For the text-containing cell, return its midpoint in [x, y] coordinate format. 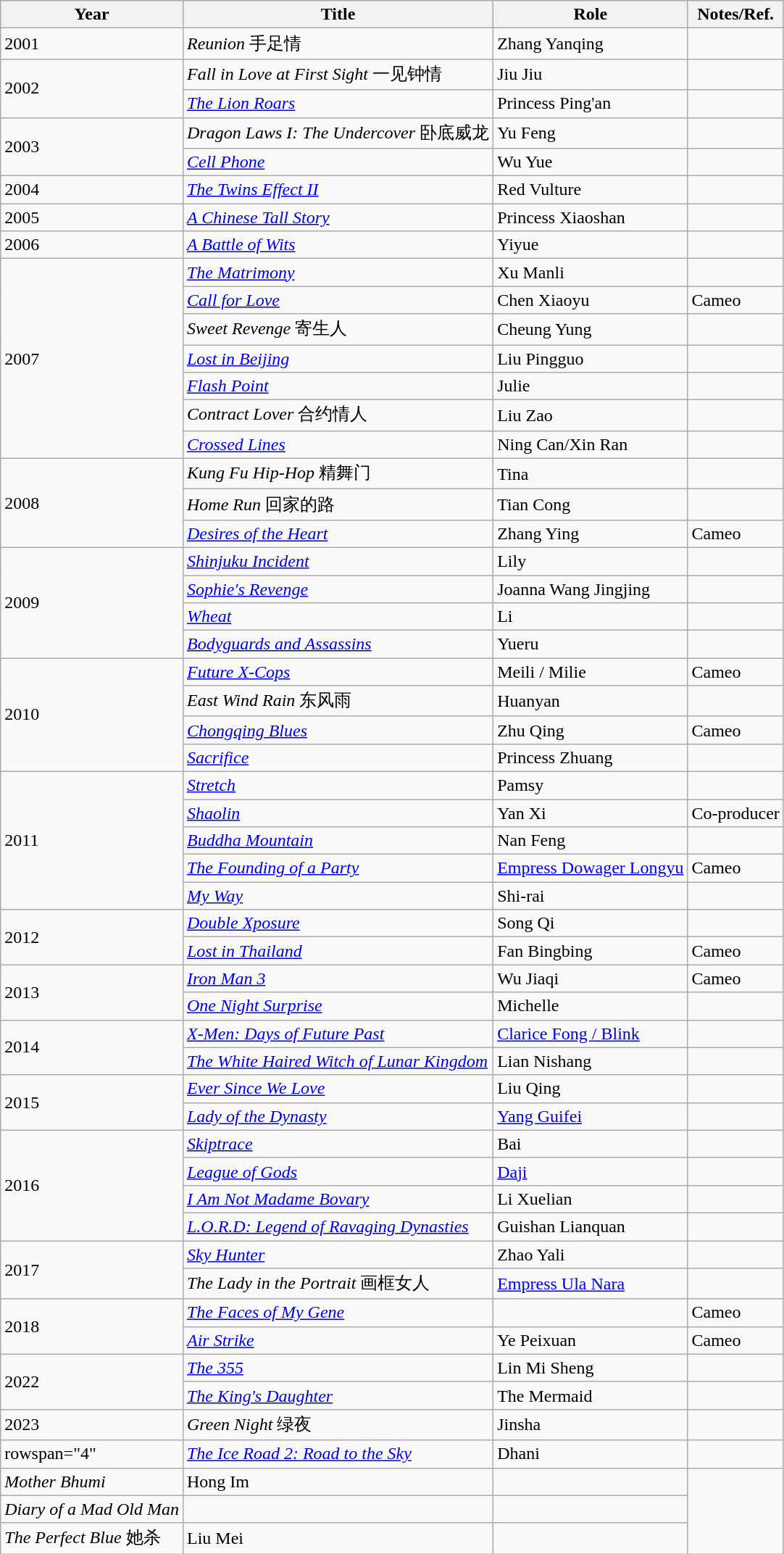
Song Qi [591, 923]
Sweet Revenge 寄生人 [338, 329]
Green Night 绿夜 [338, 1425]
Iron Man 3 [338, 978]
2017 [92, 1270]
Lian Nishang [591, 1061]
Tian Cong [591, 504]
Yan Xi [591, 813]
Red Vulture [591, 190]
Princess Ping'an [591, 104]
Sophie's Revenge [338, 589]
Ning Can/Xin Ran [591, 444]
2001 [92, 43]
Air Strike [338, 1340]
Lost in Thailand [338, 951]
Call for Love [338, 300]
2008 [92, 503]
Princess Zhuang [591, 757]
Co-producer [735, 813]
Hong Im [338, 1482]
The Ice Road 2: Road to the Sky [338, 1454]
Double Xposure [338, 923]
Liu Qing [591, 1089]
Lost in Beijing [338, 359]
Title [338, 14]
2010 [92, 715]
Li [591, 617]
Bai [591, 1144]
The Twins Effect II [338, 190]
2002 [92, 88]
My Way [338, 896]
Yiyue [591, 245]
Mother Bhumi [92, 1482]
Zhao Yali [591, 1255]
2023 [92, 1425]
Lily [591, 561]
Sky Hunter [338, 1255]
Princess Xiaoshan [591, 217]
2013 [92, 992]
Huanyan [591, 702]
The Mermaid [591, 1395]
Kung Fu Hip-Hop 精舞门 [338, 474]
The Perfect Blue 她杀 [92, 1538]
Skiptrace [338, 1144]
Fan Bingbing [591, 951]
Notes/Ref. [735, 14]
Crossed Lines [338, 444]
Liu Zao [591, 416]
Role [591, 14]
Clarice Fong / Blink [591, 1034]
Desires of the Heart [338, 533]
Ever Since We Love [338, 1089]
2003 [92, 146]
Shaolin [338, 813]
One Night Surprise [338, 1006]
Joanna Wang Jingjing [591, 589]
Chongqing Blues [338, 730]
I Am Not Madame Bovary [338, 1199]
The Lady in the Portrait 画框女人 [338, 1284]
Reunion 手足情 [338, 43]
2012 [92, 937]
Jinsha [591, 1425]
Wu Yue [591, 162]
Yang Guifei [591, 1116]
X-Men: Days of Future Past [338, 1034]
2006 [92, 245]
Liu Mei [338, 1538]
Zhang Yanqing [591, 43]
Jiu Jiu [591, 74]
Dhani [591, 1454]
A Chinese Tall Story [338, 217]
rowspan="4" [92, 1454]
Ye Peixuan [591, 1340]
Li Xuelian [591, 1199]
Wheat [338, 617]
Empress Ula Nara [591, 1284]
Nan Feng [591, 841]
Fall in Love at First Sight 一见钟情 [338, 74]
2018 [92, 1326]
2016 [92, 1185]
The Founding of a Party [338, 868]
2015 [92, 1102]
Shinjuku Incident [338, 561]
Empress Dowager Longyu [591, 868]
Daji [591, 1171]
Lady of the Dynasty [338, 1116]
Flash Point [338, 386]
The Faces of My Gene [338, 1313]
League of Gods [338, 1171]
Liu Pingguo [591, 359]
Pamsy [591, 785]
Stretch [338, 785]
Shi-rai [591, 896]
Diary of a Mad Old Man [92, 1509]
Contract Lover 合约情人 [338, 416]
Xu Manli [591, 273]
Yu Feng [591, 133]
The 355 [338, 1368]
The White Haired Witch of Lunar Kingdom [338, 1061]
The Lion Roars [338, 104]
2011 [92, 840]
Yueru [591, 644]
2014 [92, 1047]
Tina [591, 474]
Julie [591, 386]
Zhang Ying [591, 533]
2009 [92, 602]
The King's Daughter [338, 1395]
Dragon Laws I: The Undercover 卧底威龙 [338, 133]
Cheung Yung [591, 329]
East Wind Rain 东风雨 [338, 702]
2007 [92, 358]
2004 [92, 190]
Guishan Lianquan [591, 1226]
2005 [92, 217]
Cell Phone [338, 162]
Michelle [591, 1006]
Future X-Cops [338, 672]
L.O.R.D: Legend of Ravaging Dynasties [338, 1226]
Year [92, 14]
Zhu Qing [591, 730]
Chen Xiaoyu [591, 300]
2022 [92, 1381]
A Battle of Wits [338, 245]
Sacrifice [338, 757]
Home Run 回家的路 [338, 504]
Meili / Milie [591, 672]
Wu Jiaqi [591, 978]
Bodyguards and Assassins [338, 644]
Lin Mi Sheng [591, 1368]
The Matrimony [338, 273]
Buddha Mountain [338, 841]
